Identify which cell holds the provided text, then report its (X, Y) central coordinate. 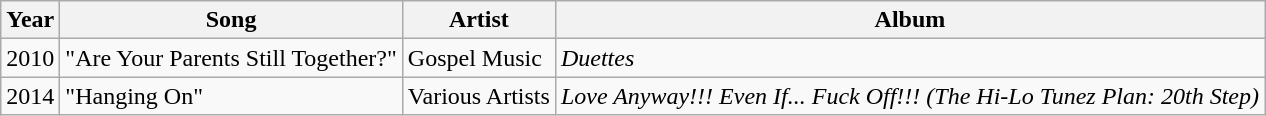
Song (232, 20)
2014 (30, 96)
Duettes (910, 58)
Various Artists (478, 96)
"Hanging On" (232, 96)
"Are Your Parents Still Together?" (232, 58)
Love Anyway!!! Even If... Fuck Off!!! (The Hi-Lo Tunez Plan: 20th Step) (910, 96)
Album (910, 20)
2010 (30, 58)
Artist (478, 20)
Year (30, 20)
Gospel Music (478, 58)
